Locate the cell with the specified text and output its (X, Y) center coordinate. 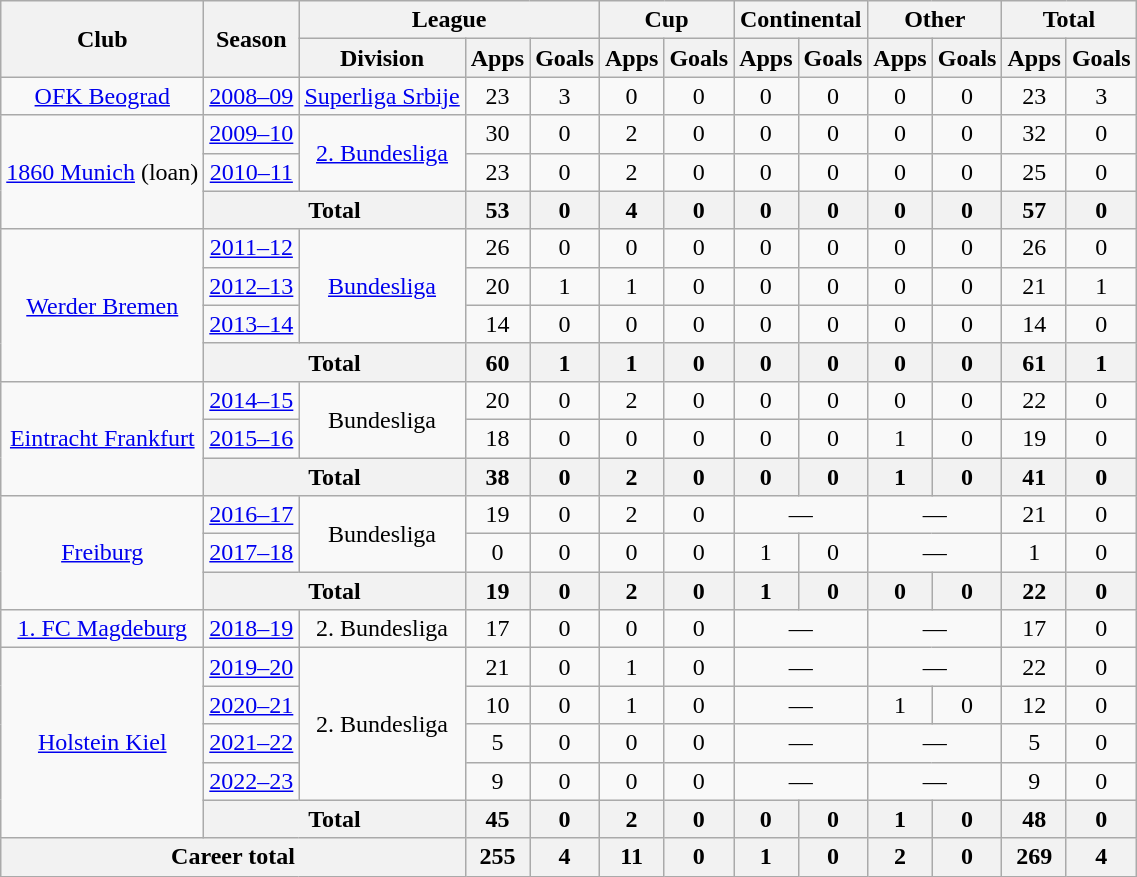
38 (497, 477)
2021–22 (252, 743)
Career total (233, 857)
2009–10 (252, 134)
2017–18 (252, 553)
2022–23 (252, 781)
2014–15 (252, 400)
269 (1034, 857)
Superliga Srbije (382, 96)
Division (382, 58)
2010–11 (252, 172)
2016–17 (252, 515)
OFK Beograd (102, 96)
Werder Bremen (102, 305)
Eintracht Frankfurt (102, 438)
60 (497, 362)
32 (1034, 134)
2019–20 (252, 667)
Continental (801, 20)
Freiburg (102, 553)
1. FC Magdeburg (102, 629)
2020–21 (252, 705)
12 (1034, 705)
61 (1034, 362)
League (450, 20)
2011–12 (252, 248)
53 (497, 210)
2015–16 (252, 438)
Cup (666, 20)
10 (497, 705)
Season (252, 39)
2012–13 (252, 286)
41 (1034, 477)
48 (1034, 819)
2013–14 (252, 324)
255 (497, 857)
1860 Munich (loan) (102, 172)
30 (497, 134)
45 (497, 819)
11 (631, 857)
Holstein Kiel (102, 743)
Club (102, 39)
2008–09 (252, 96)
25 (1034, 172)
Other (935, 20)
18 (497, 438)
57 (1034, 210)
2018–19 (252, 629)
